Pinpoint the cell where the given text exists, returning its [x, y] midpoint coordinate. 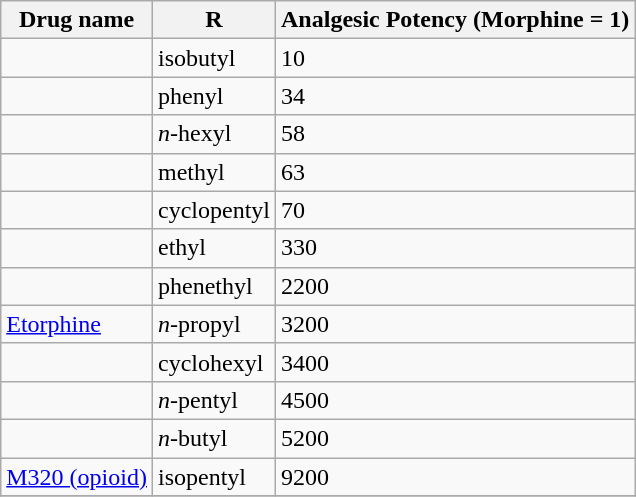
330 [456, 248]
n-propyl [214, 324]
n-hexyl [214, 134]
cyclopentyl [214, 210]
isobutyl [214, 58]
3200 [456, 324]
Drug name [77, 20]
3400 [456, 362]
phenethyl [214, 286]
63 [456, 172]
5200 [456, 438]
Etorphine [77, 324]
58 [456, 134]
isopentyl [214, 477]
n-pentyl [214, 400]
Analgesic Potency (Morphine = 1) [456, 20]
cyclohexyl [214, 362]
n-butyl [214, 438]
10 [456, 58]
M320 (opioid) [77, 477]
2200 [456, 286]
R [214, 20]
phenyl [214, 96]
70 [456, 210]
methyl [214, 172]
4500 [456, 400]
34 [456, 96]
9200 [456, 477]
ethyl [214, 248]
